Determine the (X, Y) coordinate at the center of the cell enclosing the given text.  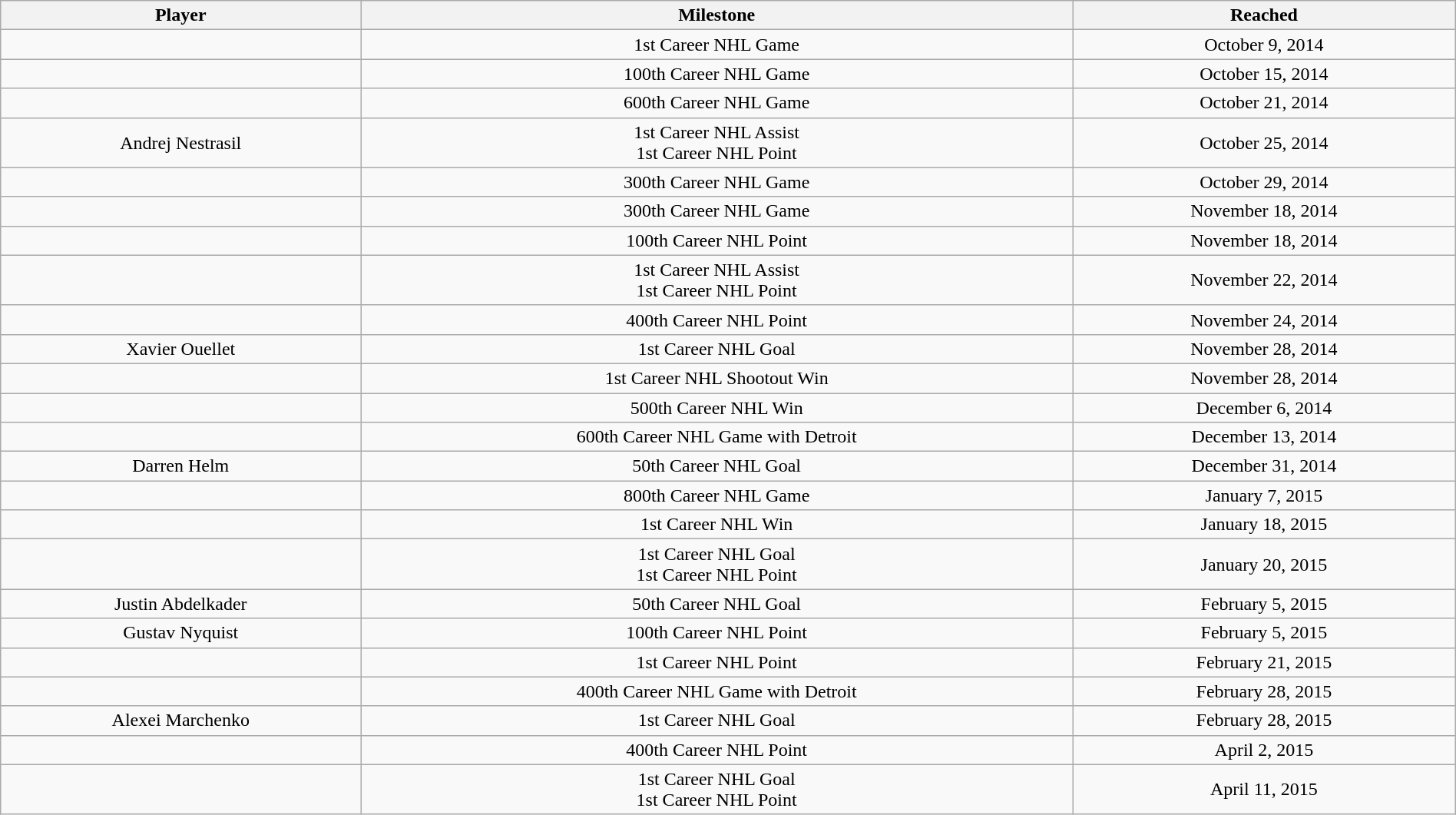
October 21, 2014 (1264, 103)
1st Career NHL Win (717, 525)
500th Career NHL Win (717, 408)
Xavier Ouellet (181, 349)
October 15, 2014 (1264, 74)
Gustav Nyquist (181, 633)
April 11, 2015 (1264, 790)
1st Career NHL Point (717, 662)
December 31, 2014 (1264, 466)
February 21, 2015 (1264, 662)
December 6, 2014 (1264, 408)
600th Career NHL Game (717, 103)
April 2, 2015 (1264, 750)
Justin Abdelkader (181, 604)
Andrej Nestrasil (181, 143)
Reached (1264, 15)
100th Career NHL Game (717, 74)
Milestone (717, 15)
October 25, 2014 (1264, 143)
December 13, 2014 (1264, 437)
October 29, 2014 (1264, 182)
600th Career NHL Game with Detroit (717, 437)
January 7, 2015 (1264, 495)
400th Career NHL Game with Detroit (717, 691)
Darren Helm (181, 466)
October 9, 2014 (1264, 45)
Alexei Marchenko (181, 721)
November 24, 2014 (1264, 320)
1st Career NHL Shootout Win (717, 378)
January 20, 2015 (1264, 564)
800th Career NHL Game (717, 495)
November 22, 2014 (1264, 280)
January 18, 2015 (1264, 525)
1st Career NHL Game (717, 45)
Player (181, 15)
